Find where the given text appears and provide that cell's center as (X, Y) coordinate. 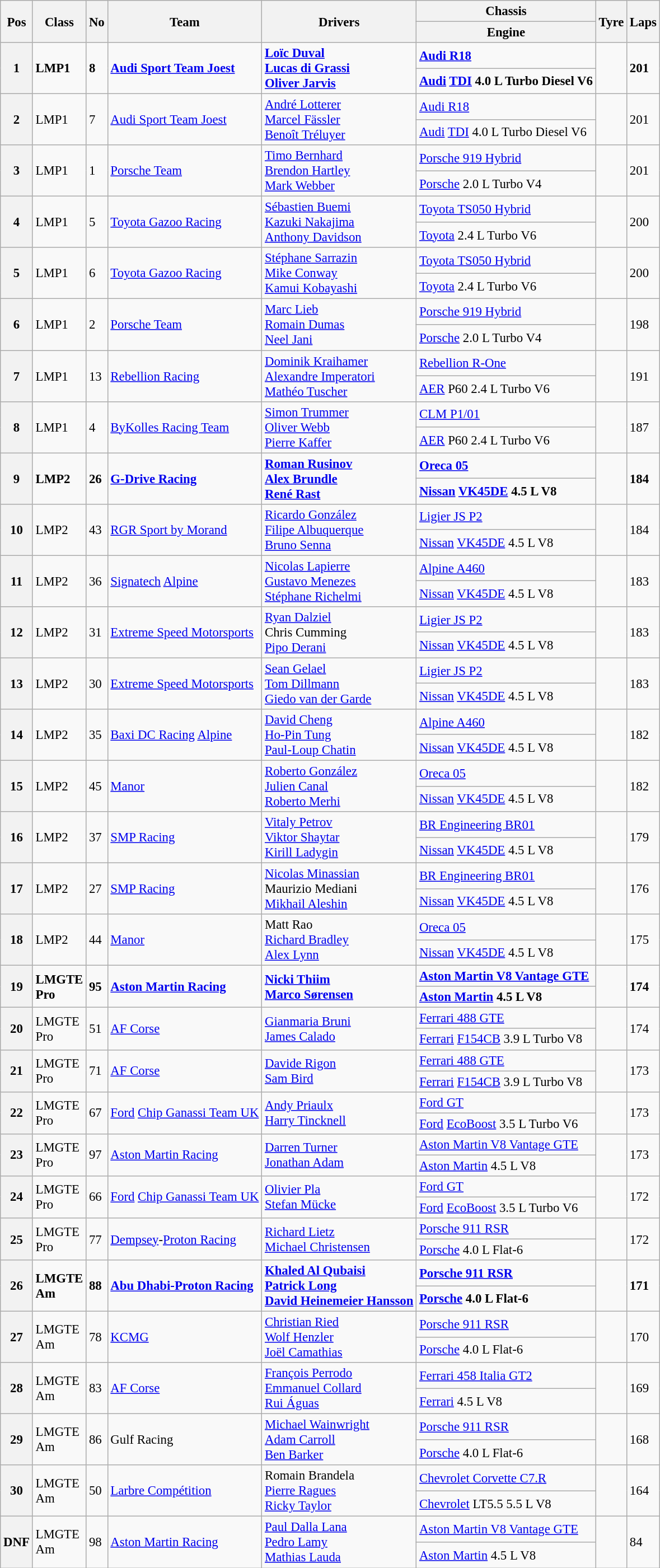
3 (17, 171)
Larbre Compétition (185, 1491)
G-Drive Racing (185, 479)
175 (644, 940)
Pos (17, 21)
Sean Gelael Tom Dillmann Giedo van der Garde (339, 684)
Ferrari 458 Italia GT2 (506, 1375)
25 (17, 1239)
Michael Wainwright Adam Carroll Ben Barker (339, 1440)
Matt Rao Richard Bradley Alex Lynn (339, 940)
ByKolles Racing Team (185, 427)
Timo Bernhard Brendon Hartley Mark Webber (339, 171)
51 (97, 1029)
Laps (644, 21)
Darren Turner Jonathan Adam (339, 1155)
88 (97, 1286)
Tyre (611, 21)
Richard Lietz Michael Christensen (339, 1239)
95 (97, 986)
14 (17, 735)
Ryan Dalziel Chris Cumming Pipo Derani (339, 633)
18 (17, 940)
Nicki Thiim Marco Sørensen (339, 986)
Chevrolet LT5.5 5.5 L V8 (506, 1504)
Nicolas Lapierre Gustavo Menezes Stéphane Richelmi (339, 581)
Sébastien Buemi Kazuki Nakajima Anthony Davidson (339, 222)
Drivers (339, 21)
83 (97, 1388)
Davide Rigon Sam Bird (339, 1070)
David Cheng Ho-Pin Tung Paul-Loup Chatin (339, 735)
15 (17, 786)
12 (17, 633)
28 (17, 1388)
24 (17, 1197)
191 (644, 376)
171 (644, 1286)
Chevrolet Corvette C7.R (506, 1478)
Khaled Al Qubaisi Patrick Long David Heinemeier Hansson (339, 1286)
45 (97, 786)
16 (17, 837)
169 (644, 1388)
KCMG (185, 1337)
11 (17, 581)
DNF (17, 1542)
Team (185, 21)
170 (644, 1337)
Baxi DC Racing Alpine (185, 735)
67 (97, 1113)
Chassis (506, 11)
Signatech Alpine (185, 581)
66 (97, 1197)
71 (97, 1070)
198 (644, 325)
Dominik Kraihamer Alexandre Imperatori Mathéo Tuscher (339, 376)
36 (97, 581)
29 (17, 1440)
10 (17, 530)
No (97, 21)
Gulf Racing (185, 1440)
Class (59, 21)
Vitaly Petrov Viktor Shaytar Kirill Ladygin (339, 837)
Nicolas Minassian Maurizio Mediani Mikhail Aleshin (339, 889)
Simon Trummer Oliver Webb Pierre Kaffer (339, 427)
Andy Priaulx Harry Tincknell (339, 1113)
Christian Ried Wolf Henzler Joël Camathias (339, 1337)
164 (644, 1491)
176 (644, 889)
François Perrodo Emmanuel Collard Rui Águas (339, 1388)
Rebellion R-One (506, 363)
Roberto González Julien Canal Roberto Merhi (339, 786)
43 (97, 530)
RGR Sport by Morand (185, 530)
21 (17, 1070)
179 (644, 837)
19 (17, 986)
Romain Brandela Pierre Ragues Ricky Taylor (339, 1491)
Roman Rusinov Alex Brundle René Rast (339, 479)
André Lotterer Marcel Fässler Benoît Tréluyer (339, 120)
CLM P1/01 (506, 414)
Olivier Pla Stefan Mücke (339, 1197)
Dempsey-Proton Racing (185, 1239)
17 (17, 889)
Marc Lieb Romain Dumas Neel Jani (339, 325)
Ricardo González Filipe Albuquerque Bruno Senna (339, 530)
31 (97, 633)
Loïc Duval Lucas di Grassi Oliver Jarvis (339, 68)
86 (97, 1440)
98 (97, 1542)
Engine (506, 32)
187 (644, 427)
23 (17, 1155)
Paul Dalla Lana Pedro Lamy Mathias Lauda (339, 1542)
Ferrari 4.5 L V8 (506, 1401)
Rebellion Racing (185, 376)
84 (644, 1542)
9 (17, 479)
78 (97, 1337)
20 (17, 1029)
97 (97, 1155)
Stéphane Sarrazin Mike Conway Kamui Kobayashi (339, 273)
168 (644, 1440)
50 (97, 1491)
Abu Dhabi-Proton Racing (185, 1286)
37 (97, 837)
35 (97, 735)
77 (97, 1239)
Gianmaria Bruni James Calado (339, 1029)
44 (97, 940)
22 (17, 1113)
